Identify which cell holds the provided text, then report its [X, Y] central coordinate. 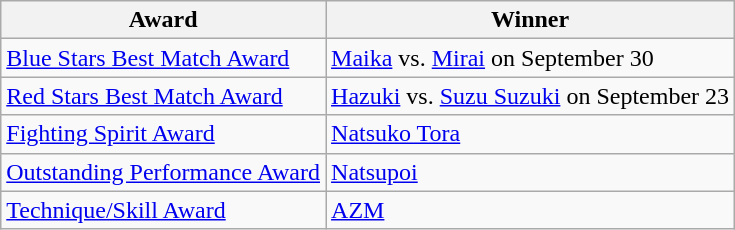
Technique/Skill Award [164, 210]
Maika vs. Mirai on September 30 [530, 58]
Natsupoi [530, 172]
Outstanding Performance Award [164, 172]
Hazuki vs. Suzu Suzuki on September 23 [530, 96]
Fighting Spirit Award [164, 134]
Red Stars Best Match Award [164, 96]
AZM [530, 210]
Award [164, 20]
Natsuko Tora [530, 134]
Blue Stars Best Match Award [164, 58]
Winner [530, 20]
